Return [X, Y] of the center of cell containing provided text 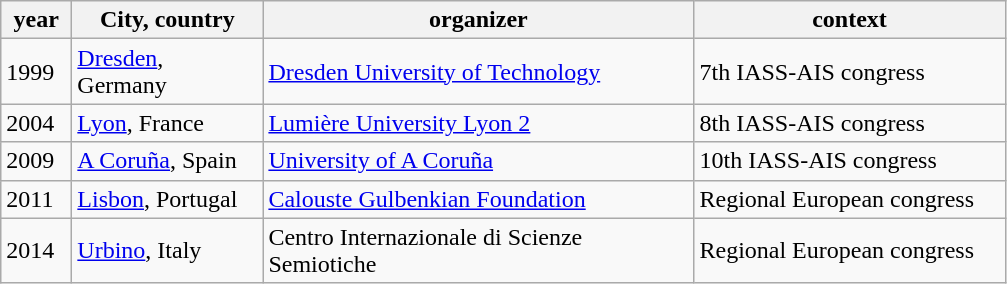
Centro Internazionale di Scienze Semiotiche [478, 250]
University of A Coruña [478, 161]
A Coruña, Spain [168, 161]
8th IASS-AIS congress [850, 123]
Lyon, France [168, 123]
Dresden, Germany [168, 72]
context [850, 20]
year [36, 20]
1999 [36, 72]
Dresden University of Technology [478, 72]
2011 [36, 199]
2009 [36, 161]
7th IASS-AIS congress [850, 72]
organizer [478, 20]
10th IASS-AIS congress [850, 161]
Lumière University Lyon 2 [478, 123]
Calouste Gulbenkian Foundation [478, 199]
Lisbon, Portugal [168, 199]
City, country [168, 20]
2004 [36, 123]
2014 [36, 250]
Urbino, Italy [168, 250]
